Scan for the cell matching the given text and deliver its [x, y] coordinate at center. 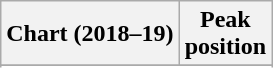
Chart (2018–19) [90, 34]
Peakposition [225, 34]
